Locate the cell with the specified text and output its (X, Y) center coordinate. 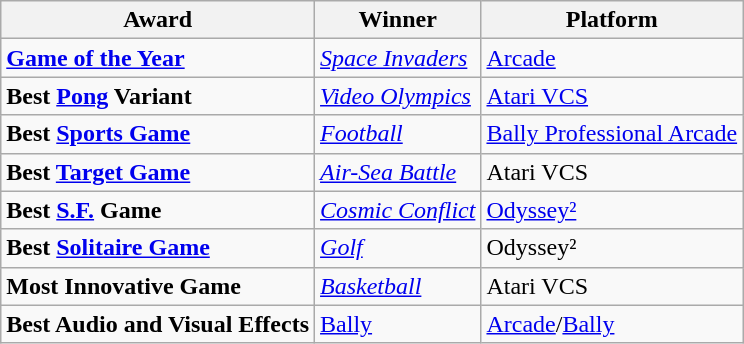
Space Invaders (398, 58)
Game of the Year (158, 58)
Platform (612, 20)
Best Audio and Visual Effects (158, 324)
Basketball (398, 286)
Bally Professional Arcade (612, 134)
Football (398, 134)
Most Innovative Game (158, 286)
Golf (398, 248)
Best Sports Game (158, 134)
Video Olympics (398, 96)
Air-Sea Battle (398, 172)
Winner (398, 20)
Best S.F. Game (158, 210)
Bally (398, 324)
Arcade/Bally (612, 324)
Best Target Game (158, 172)
Best Pong Variant (158, 96)
Best Solitaire Game (158, 248)
Award (158, 20)
Arcade (612, 58)
Cosmic Conflict (398, 210)
